Locate the cell with the specified text and output its (X, Y) center coordinate. 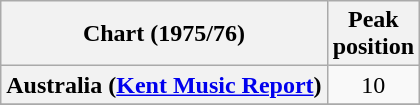
10 (373, 85)
Peakposition (373, 34)
Australia (Kent Music Report) (164, 85)
Chart (1975/76) (164, 34)
